Pinpoint the cell where the given text exists, returning its [X, Y] midpoint coordinate. 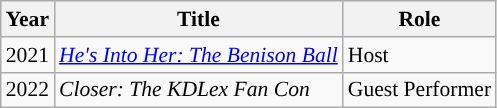
He's Into Her: The Benison Ball [198, 55]
2021 [28, 55]
Closer: The KDLex Fan Con [198, 90]
Title [198, 19]
Guest Performer [420, 90]
Role [420, 19]
Host [420, 55]
2022 [28, 90]
Year [28, 19]
